Return the [x, y] coordinate for the center point of the cell that contains the specified text.  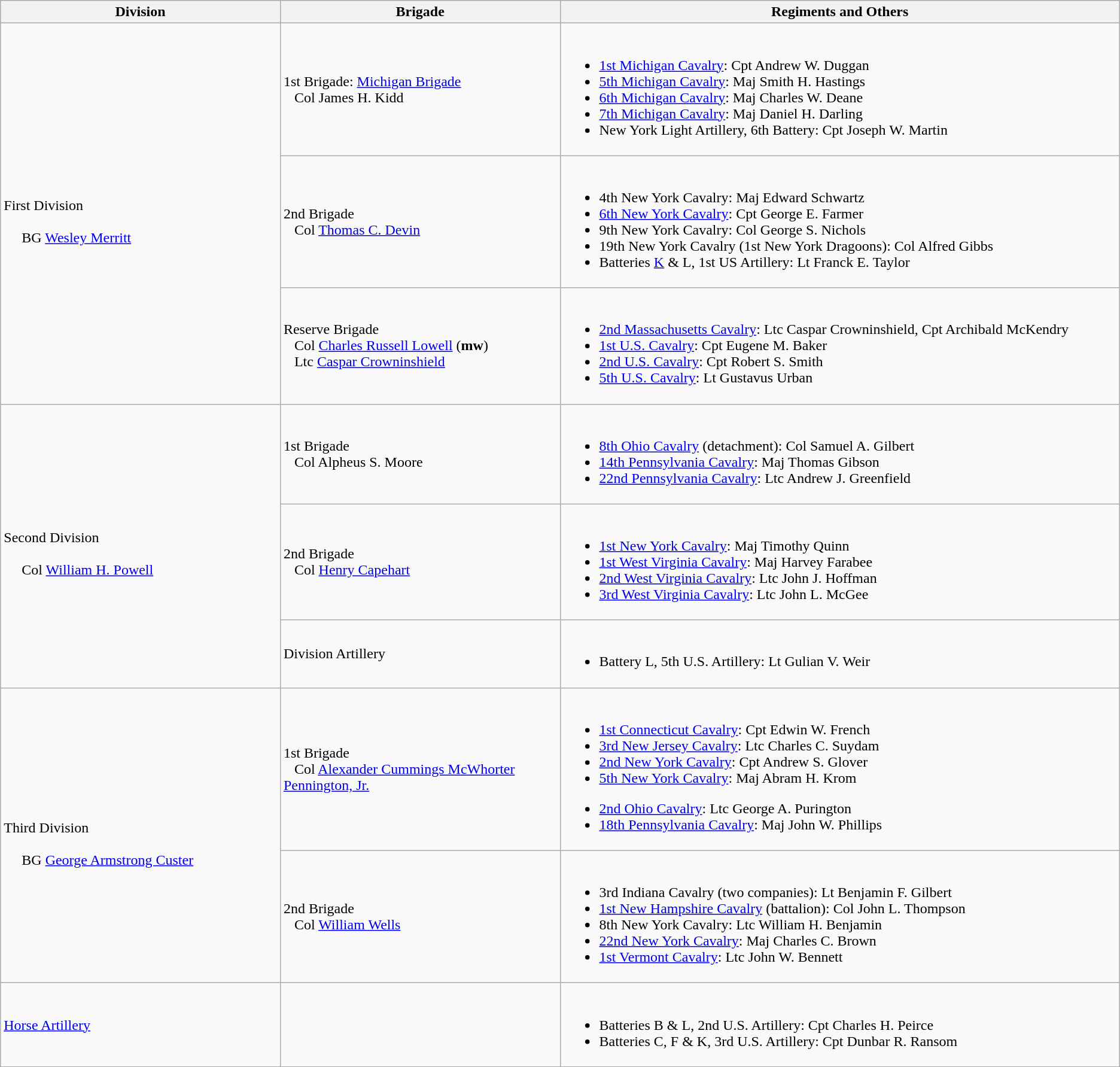
Batteries B & L, 2nd U.S. Artillery: Cpt Charles H. PeirceBatteries C, F & K, 3rd U.S. Artillery: Cpt Dunbar R. Ransom [840, 1025]
Division [141, 12]
1st Brigade Col Alpheus S. Moore [420, 454]
Second Division Col William H. Powell [141, 546]
8th Ohio Cavalry (detachment): Col Samuel A. Gilbert14th Pennsylvania Cavalry: Maj Thomas Gibson22nd Pennsylvania Cavalry: Ltc Andrew J. Greenfield [840, 454]
Reserve Brigade Col Charles Russell Lowell (mw) Ltc Caspar Crowninshield [420, 346]
Division Artillery [420, 653]
Brigade [420, 12]
Regiments and Others [840, 12]
1st Brigade Col Alexander Cummings McWhorter Pennington, Jr. [420, 769]
Horse Artillery [141, 1025]
Third Division BG George Armstrong Custer [141, 835]
First Division BG Wesley Merritt [141, 214]
Battery L, 5th U.S. Artillery: Lt Gulian V. Weir [840, 653]
2nd Brigade Col Thomas C. Devin [420, 221]
1st Brigade: Michigan Brigade Col James H. Kidd [420, 90]
2nd Brigade Col William Wells [420, 917]
2nd Brigade Col Henry Capehart [420, 562]
